Scan for the cell matching the given text and deliver its [x, y] coordinate at center. 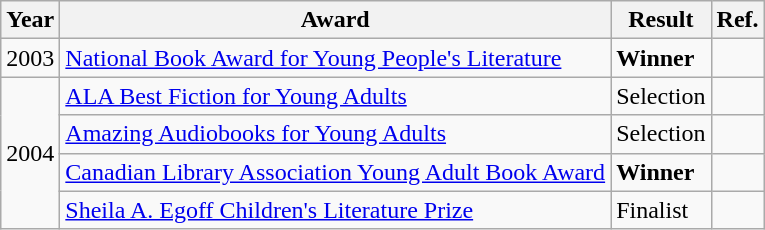
2003 [30, 58]
Sheila A. Egoff Children's Literature Prize [336, 210]
Year [30, 20]
Finalist [661, 210]
2004 [30, 153]
Result [661, 20]
Amazing Audiobooks for Young Adults [336, 134]
Ref. [738, 20]
National Book Award for Young People's Literature [336, 58]
ALA Best Fiction for Young Adults [336, 96]
Canadian Library Association Young Adult Book Award [336, 172]
Award [336, 20]
